From the cell containing the given text, extract its center point as [X, Y] coordinate. 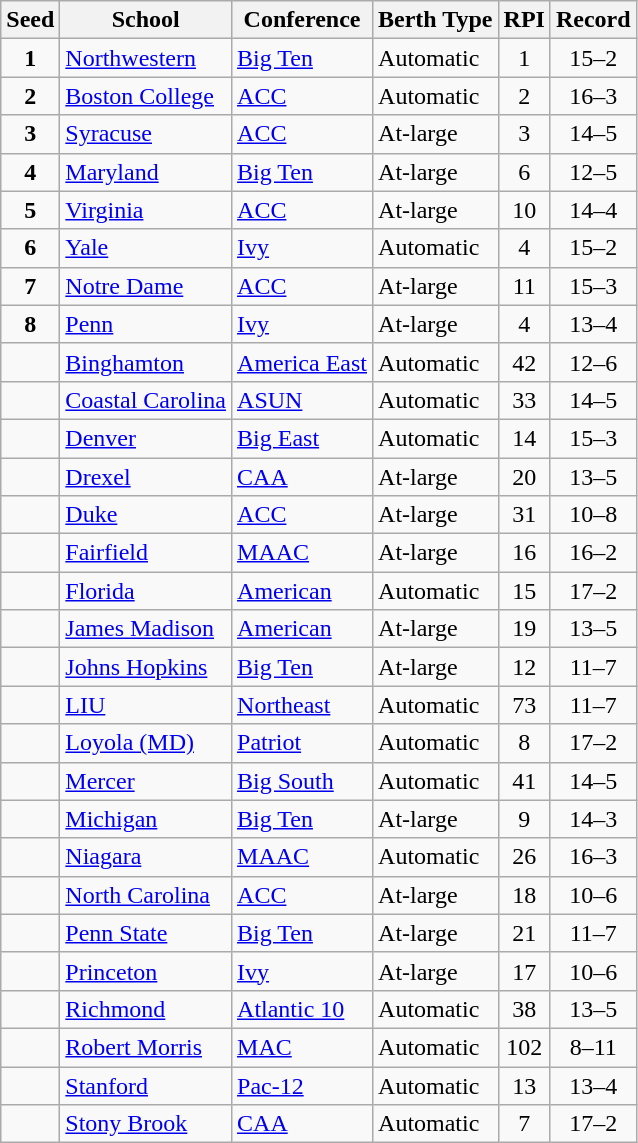
RPI [524, 20]
15 [524, 591]
14–4 [593, 210]
Berth Type [436, 20]
14–3 [593, 819]
Richmond [146, 1009]
42 [524, 362]
Pac-12 [302, 1085]
Yale [146, 248]
Princeton [146, 971]
Denver [146, 438]
38 [524, 1009]
10 [524, 210]
Atlantic 10 [302, 1009]
ASUN [302, 400]
Northwestern [146, 58]
MAC [302, 1047]
Florida [146, 591]
16–2 [593, 553]
Northeast [302, 705]
20 [524, 477]
Syracuse [146, 134]
13 [524, 1085]
Record [593, 20]
Seed [30, 20]
Niagara [146, 857]
41 [524, 781]
12–5 [593, 172]
33 [524, 400]
Boston College [146, 96]
Maryland [146, 172]
Michigan [146, 819]
Big East [302, 438]
LIU [146, 705]
North Carolina [146, 895]
Coastal Carolina [146, 400]
9 [524, 819]
Robert Morris [146, 1047]
102 [524, 1047]
Patriot [302, 743]
8–11 [593, 1047]
73 [524, 705]
School [146, 20]
18 [524, 895]
26 [524, 857]
Penn State [146, 933]
21 [524, 933]
Mercer [146, 781]
Conference [302, 20]
Drexel [146, 477]
31 [524, 515]
Binghamton [146, 362]
Big South [302, 781]
Virginia [146, 210]
Duke [146, 515]
12 [524, 667]
Notre Dame [146, 286]
11 [524, 286]
Loyola (MD) [146, 743]
16 [524, 553]
Johns Hopkins [146, 667]
Stony Brook [146, 1124]
19 [524, 629]
10–8 [593, 515]
James Madison [146, 629]
Fairfield [146, 553]
Stanford [146, 1085]
5 [30, 210]
14 [524, 438]
America East [302, 362]
Penn [146, 324]
12–6 [593, 362]
17 [524, 971]
